Return [X, Y] of the center of cell containing provided text 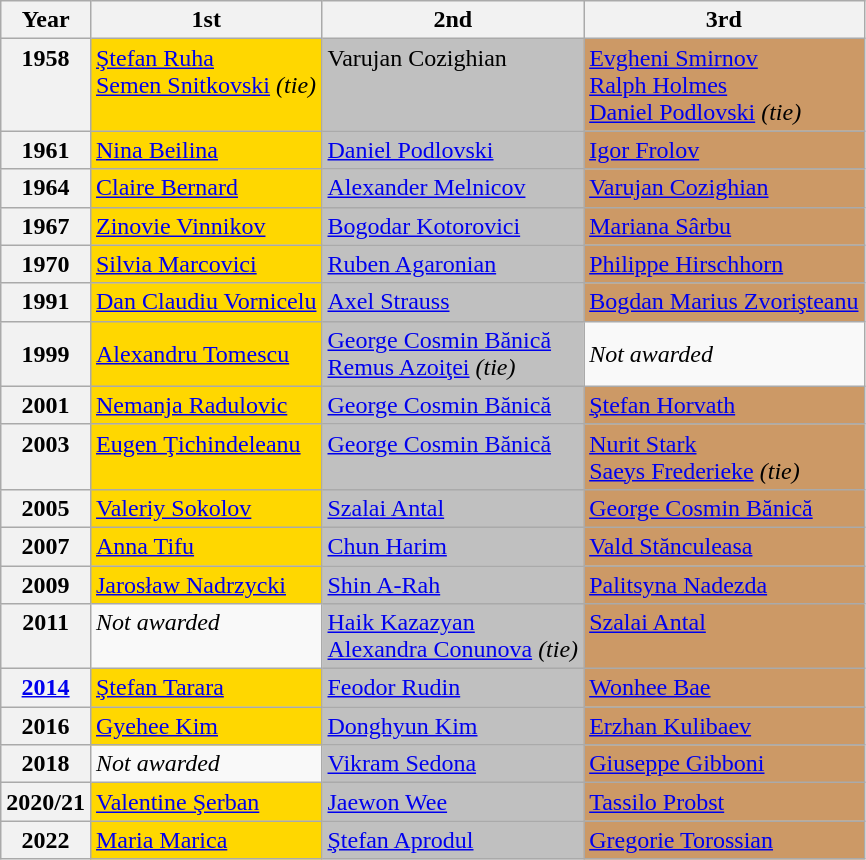
2016 [46, 726]
Claire Bernard [206, 188]
1999 [46, 354]
Zinovie Vinnikov [206, 226]
1991 [46, 302]
Palitsyna Nadezda [724, 585]
1958 [46, 85]
Erzhan Kulibaev [724, 726]
Feodor Rudin [453, 688]
2014 [46, 688]
Tassilo Probst [724, 802]
Ruben Agaronian [453, 264]
1970 [46, 264]
Shin A-Rah [453, 585]
Valeriy Sokolov [206, 508]
Bogodar Kotorovici [453, 226]
Anna Tifu [206, 546]
Jaewon Wee [453, 802]
Ştefan Horvath [724, 405]
2018 [46, 764]
Ştefan Tarara [206, 688]
2022 [46, 840]
2003 [46, 456]
2001 [46, 405]
Eugen Ţichindeleanu [206, 456]
Nemanja Radulovic [206, 405]
2011 [46, 636]
Axel Strauss [453, 302]
Jarosław Nadrzycki [206, 585]
Wonhee Bae [724, 688]
2007 [46, 546]
2020/21 [46, 802]
Dan Claudiu Vornicelu [206, 302]
Alexander Melnicov [453, 188]
Gregorie Torossian [724, 840]
Valentine Şerban [206, 802]
Gyehee Kim [206, 726]
1961 [46, 150]
Mariana Sârbu [724, 226]
2005 [46, 508]
Donghyun Kim [453, 726]
Igor Frolov [724, 150]
Nina Beilina [206, 150]
Haik Kazazyan Alexandra Conunova (tie) [453, 636]
Chun Harim [453, 546]
Bogdan Marius Zvorişteanu [724, 302]
Giuseppe Gibboni [724, 764]
2009 [46, 585]
Silvia Marcovici [206, 264]
Nurit Stark Saeys Frederieke (tie) [724, 456]
3rd [724, 20]
2nd [453, 20]
Ştefan Ruha Semen Snitkovski (tie) [206, 85]
Philippe Hirschhorn [724, 264]
1964 [46, 188]
Alexandru Tomescu [206, 354]
1967 [46, 226]
Year [46, 20]
Vikram Sedona [453, 764]
1st [206, 20]
George Cosmin Bănică Remus Azoiţei (tie) [453, 354]
Ştefan Aprodul [453, 840]
Evgheni Smirnov Ralph Holmes Daniel Podlovski (tie) [724, 85]
Maria Marica [206, 840]
Daniel Podlovski [453, 150]
Vald Stănculeasa [724, 546]
